Find where the given text appears and provide that cell's center as (x, y) coordinate. 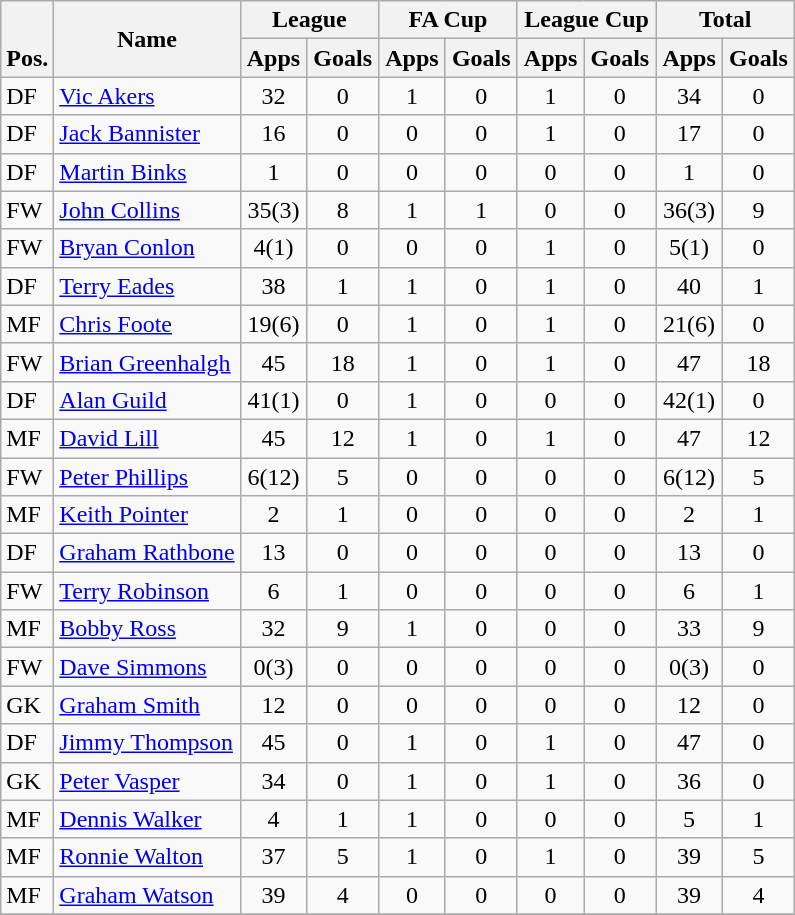
Graham Watson (147, 895)
36(3) (690, 210)
36 (690, 781)
Alan Guild (147, 400)
19(6) (274, 324)
Total (726, 20)
John Collins (147, 210)
Graham Smith (147, 705)
Jimmy Thompson (147, 743)
Chris Foote (147, 324)
Name (147, 39)
Graham Rathbone (147, 553)
Bryan Conlon (147, 248)
Peter Vasper (147, 781)
Bobby Ross (147, 629)
41(1) (274, 400)
38 (274, 286)
8 (343, 210)
35(3) (274, 210)
Vic Akers (147, 96)
Terry Eades (147, 286)
16 (274, 134)
Dave Simmons (147, 667)
League (310, 20)
Ronnie Walton (147, 857)
40 (690, 286)
Terry Robinson (147, 591)
37 (274, 857)
5(1) (690, 248)
Pos. (28, 39)
17 (690, 134)
33 (690, 629)
Dennis Walker (147, 819)
4(1) (274, 248)
Jack Bannister (147, 134)
42(1) (690, 400)
Keith Pointer (147, 515)
21(6) (690, 324)
Brian Greenhalgh (147, 362)
League Cup (586, 20)
David Lill (147, 438)
FA Cup (448, 20)
Martin Binks (147, 172)
Peter Phillips (147, 477)
